Scan for the cell matching the given text and deliver its [X, Y] coordinate at center. 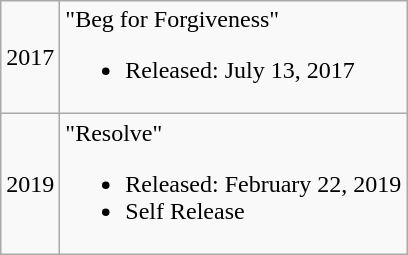
"Beg for Forgiveness"Released: July 13, 2017 [234, 58]
2019 [30, 184]
"Resolve"Released: February 22, 2019Self Release [234, 184]
2017 [30, 58]
